Search for the cell housing the specified text and yield its [x, y] center coordinate. 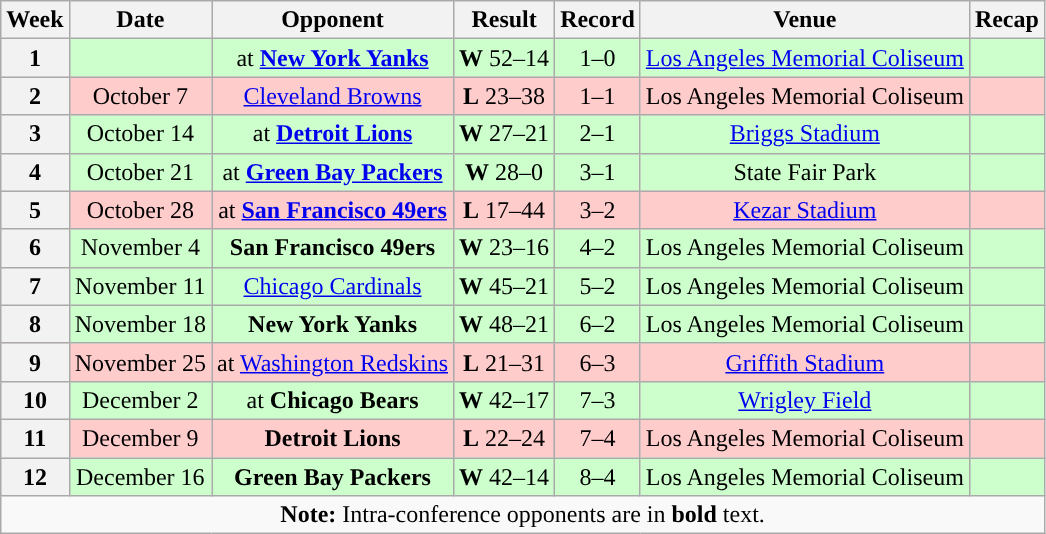
9 [35, 362]
Week [35, 20]
November 4 [140, 248]
W 48–21 [504, 324]
L 21–31 [504, 362]
December 16 [140, 477]
W 27–21 [504, 134]
Wrigley Field [804, 400]
W 28–0 [504, 172]
at Chicago Bears [333, 400]
W 52–14 [504, 58]
Kezar Stadium [804, 210]
1–0 [598, 58]
7 [35, 286]
3 [35, 134]
December 2 [140, 400]
6 [35, 248]
L 23–38 [504, 96]
Opponent [333, 20]
at Green Bay Packers [333, 172]
6–3 [598, 362]
W 42–14 [504, 477]
7–3 [598, 400]
W 42–17 [504, 400]
October 7 [140, 96]
November 18 [140, 324]
2 [35, 96]
Griffith Stadium [804, 362]
October 14 [140, 134]
Detroit Lions [333, 438]
Result [504, 20]
10 [35, 400]
at Detroit Lions [333, 134]
5–2 [598, 286]
1 [35, 58]
October 28 [140, 210]
October 21 [140, 172]
W 23–16 [504, 248]
W 45–21 [504, 286]
8–4 [598, 477]
Green Bay Packers [333, 477]
at San Francisco 49ers [333, 210]
6–2 [598, 324]
San Francisco 49ers [333, 248]
State Fair Park [804, 172]
12 [35, 477]
5 [35, 210]
Venue [804, 20]
L 22–24 [504, 438]
November 25 [140, 362]
New York Yanks [333, 324]
4–2 [598, 248]
1–1 [598, 96]
Chicago Cardinals [333, 286]
7–4 [598, 438]
at New York Yanks [333, 58]
3–1 [598, 172]
8 [35, 324]
at Washington Redskins [333, 362]
4 [35, 172]
Recap [1006, 20]
December 9 [140, 438]
3–2 [598, 210]
2–1 [598, 134]
Date [140, 20]
Cleveland Browns [333, 96]
Briggs Stadium [804, 134]
Record [598, 20]
11 [35, 438]
Note: Intra-conference opponents are in bold text. [523, 515]
November 11 [140, 286]
L 17–44 [504, 210]
